Find where the given text appears and provide that cell's center as (X, Y) coordinate. 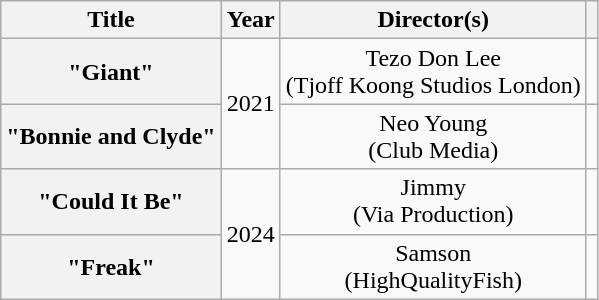
"Freak" (111, 266)
Tezo Don Lee(Tjoff Koong Studios London) (433, 72)
Jimmy(Via Production) (433, 202)
Year (250, 20)
Director(s) (433, 20)
2024 (250, 234)
Title (111, 20)
"Could It Be" (111, 202)
"Giant" (111, 72)
2021 (250, 104)
Neo Young(Club Media) (433, 136)
"Bonnie and Clyde" (111, 136)
Samson(HighQualityFish) (433, 266)
